Locate the cell with the specified text and output its [x, y] center coordinate. 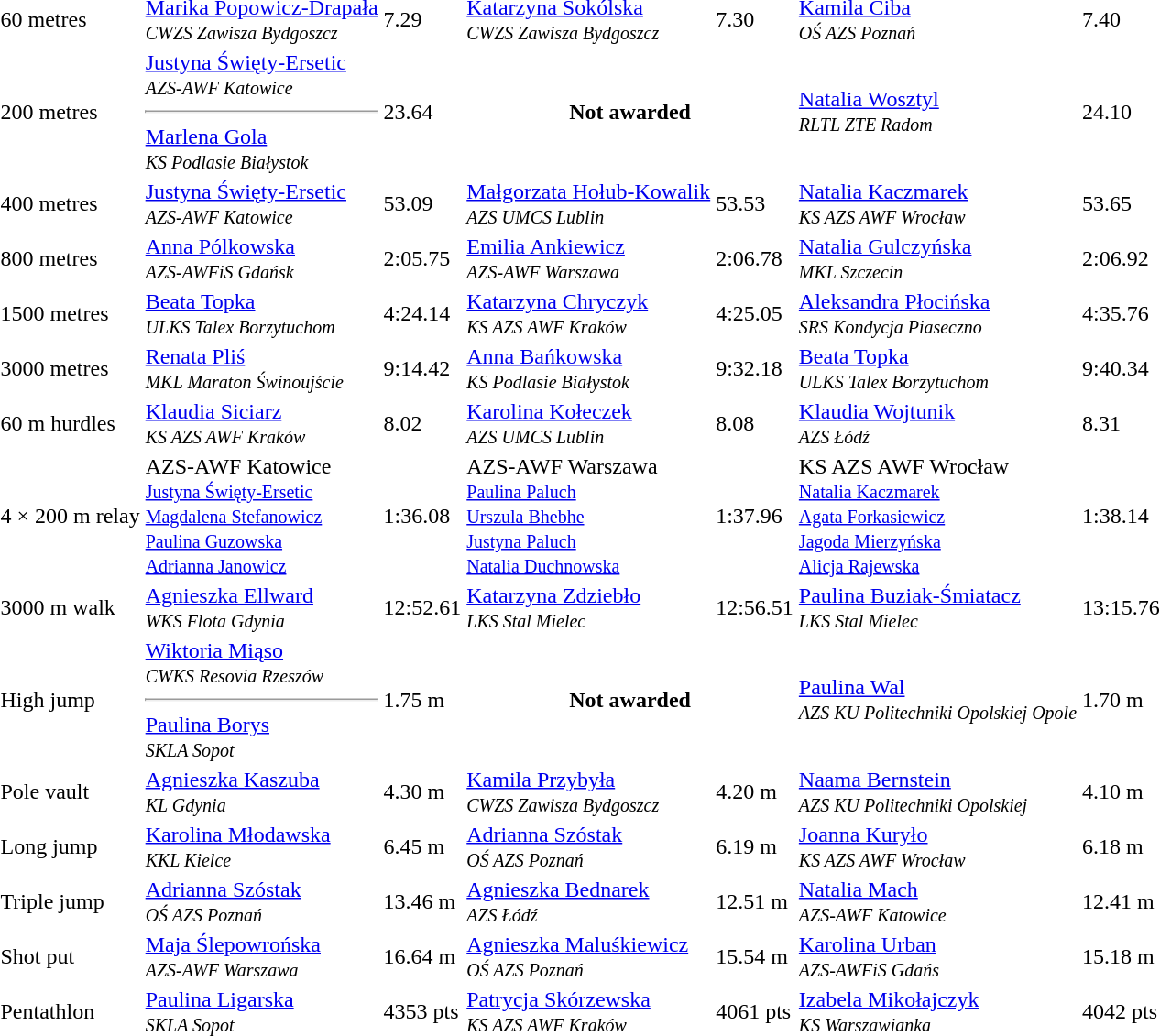
1:37.96 [755, 516]
KS AZS AWF WrocławNatalia KaczmarekAgata ForkasiewiczJagoda MierzyńskaAlicja Rajewska [937, 516]
Katarzyna ZdziebłoLKS Stal Mielec [588, 608]
Naama Bernstein AZS KU Politechniki Opolskiej [937, 791]
Małgorzata Hołub-KowalikAZS UMCS Lublin [588, 203]
12:52.61 [422, 608]
Klaudia SiciarzKS AZS AWF Kraków [262, 423]
4.20 m [755, 791]
15.54 m [755, 956]
Emilia AnkiewiczAZS-AWF Warszawa [588, 258]
Justyna Święty-ErseticAZS-AWF Katowice [262, 203]
Joanna KuryłoKS AZS AWF Wrocław [937, 846]
12:56.51 [755, 608]
Maja ŚlepowrońskaAZS-AWF Warszawa [262, 956]
13.46 m [422, 901]
AZS-AWF KatowiceJustyna Święty-ErseticMagdalena StefanowiczPaulina GuzowskaAdrianna Janowicz [262, 516]
16.64 m [422, 956]
AZS-AWF WarszawaPaulina PaluchUrszula BhebheJustyna PaluchNatalia Duchnowska [588, 516]
6.45 m [422, 846]
Renata PliśMKL Maraton Świnoujście [262, 368]
Agnieszka EllwardWKS Flota Gdynia [262, 608]
Karolina MłodawskaKKL Kielce [262, 846]
Natalia MachAZS-AWF Katowice [937, 901]
Paulina WalAZS KU Politechniki Opolskiej Opole [937, 700]
1:36.08 [422, 516]
Klaudia WojtunikAZS Łódź [937, 423]
Aleksandra PłocińskaSRS Kondycja Piaseczno [937, 313]
Natalia GulczyńskaMKL Szczecin [937, 258]
Wiktoria MiąsoCWKS Resovia RzeszówPaulina BorysSKLA Sopot [262, 700]
Justyna Święty-ErseticAZS-AWF KatowiceMarlena GolaKS Podlasie Białystok [262, 112]
Anna BańkowskaKS Podlasie Białystok [588, 368]
4:24.14 [422, 313]
8.08 [755, 423]
Agnieszka MaluśkiewiczOŚ AZS Poznań [588, 956]
12.51 m [755, 901]
2:06.78 [755, 258]
Anna PólkowskaAZS-AWFiS Gdańsk [262, 258]
9:14.42 [422, 368]
Natalia WosztylRLTL ZTE Radom [937, 112]
Agnieszka KaszubaKL Gdynia [262, 791]
6.19 m [755, 846]
9:32.18 [755, 368]
4:25.05 [755, 313]
Natalia KaczmarekKS AZS AWF Wrocław [937, 203]
2:05.75 [422, 258]
8.02 [422, 423]
Karolina KołeczekAZS UMCS Lublin [588, 423]
Agnieszka BednarekAZS Łódź [588, 901]
Paulina Buziak-ŚmiataczLKS Stal Mielec [937, 608]
1.75 m [422, 700]
Katarzyna ChryczykKS AZS AWF Kraków [588, 313]
Kamila PrzybyłaCWZS Zawisza Bydgoszcz [588, 791]
53.53 [755, 203]
4.30 m [422, 791]
23.64 [422, 112]
Karolina UrbanAZS-AWFiS Gdańs [937, 956]
53.09 [422, 203]
